Scan for the cell matching the given text and deliver its [X, Y] coordinate at center. 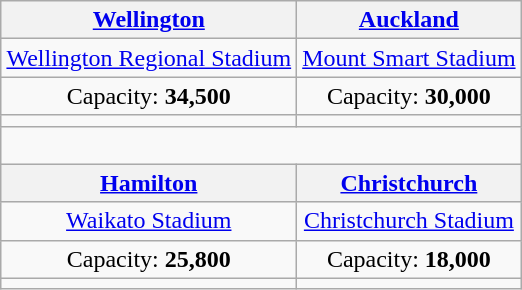
Mount Smart Stadium [409, 58]
Capacity: 25,800 [149, 259]
Capacity: 34,500 [149, 96]
Christchurch Stadium [409, 221]
Waikato Stadium [149, 221]
Capacity: 18,000 [409, 259]
Christchurch [409, 183]
Capacity: 30,000 [409, 96]
Hamilton [149, 183]
Wellington [149, 20]
Wellington Regional Stadium [149, 58]
Auckland [409, 20]
